Search for the cell housing the specified text and yield its (X, Y) center coordinate. 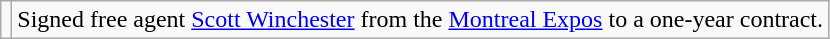
Signed free agent Scott Winchester from the Montreal Expos to a one-year contract. (420, 20)
